Find where the given text appears and provide that cell's center as [X, Y] coordinate. 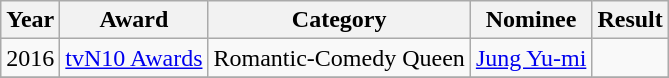
Romantic-Comedy Queen [339, 58]
Award [134, 20]
Jung Yu-mi [531, 58]
tvN10 Awards [134, 58]
Category [339, 20]
Year [30, 20]
Nominee [531, 20]
Result [630, 20]
2016 [30, 58]
